Find where the given text appears and provide that cell's center as [X, Y] coordinate. 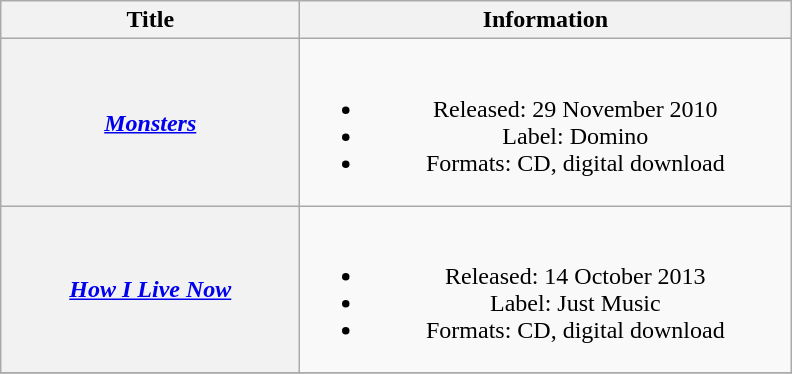
Released: 29 November 2010Label: DominoFormats: CD, digital download [546, 122]
Released: 14 October 2013Label: Just MusicFormats: CD, digital download [546, 290]
Title [150, 20]
Information [546, 20]
How I Live Now [150, 290]
Monsters [150, 122]
